Search for the cell housing the specified text and yield its (x, y) center coordinate. 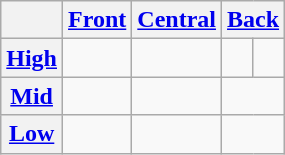
Back (254, 20)
Central (177, 20)
Mid (32, 96)
Low (32, 134)
Front (98, 20)
High (32, 58)
